Search for the cell housing the specified text and yield its [x, y] center coordinate. 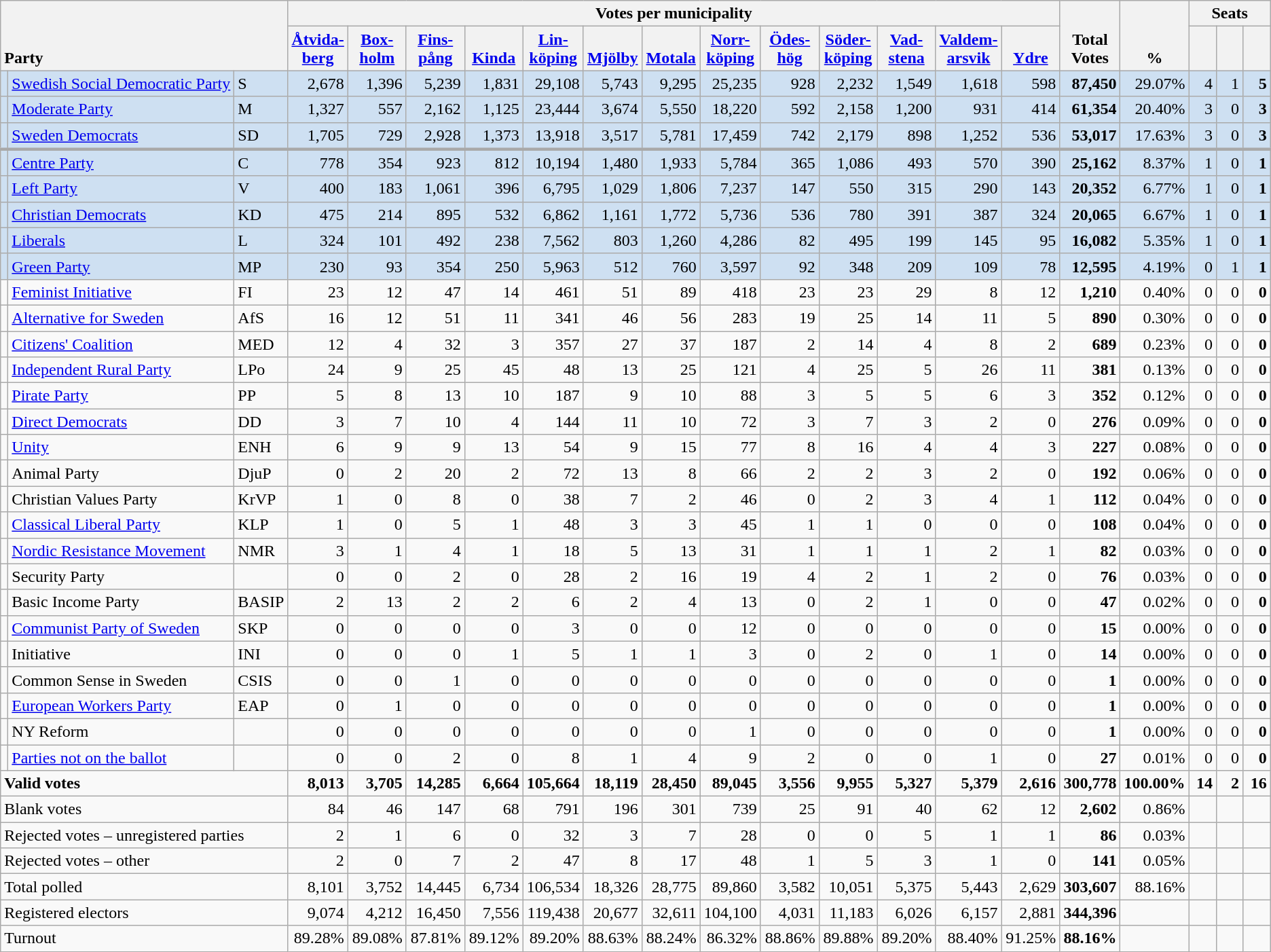
760 [671, 266]
28,775 [671, 887]
% [1154, 35]
5,375 [906, 887]
BASIP [261, 602]
Valid votes [144, 784]
26 [968, 370]
0.08% [1154, 447]
144 [553, 422]
Basic Income Party [121, 602]
121 [731, 370]
5,784 [731, 163]
C [261, 163]
Left Party [121, 189]
89.08% [377, 938]
7,556 [494, 913]
EAP [261, 706]
95 [1031, 240]
54 [553, 447]
381 [1090, 370]
3,674 [612, 109]
2,881 [1031, 913]
Green Party [121, 266]
1,772 [671, 215]
Christian Democrats [121, 215]
9,074 [318, 913]
493 [906, 163]
803 [612, 240]
512 [612, 266]
Mjölby [612, 49]
100.00% [1154, 784]
Lin- köping [553, 49]
17.63% [1154, 136]
119,438 [553, 913]
29,108 [553, 84]
290 [968, 189]
16,450 [435, 913]
8,101 [318, 887]
1,806 [671, 189]
475 [318, 215]
1,210 [1090, 292]
86.32% [731, 938]
Independent Rural Party [121, 370]
Söder- köping [848, 49]
Norr- köping [731, 49]
L [261, 240]
1,086 [848, 163]
101 [377, 240]
391 [906, 215]
Total polled [144, 887]
2,678 [318, 84]
Rejected votes – unregistered parties [144, 835]
1,260 [671, 240]
FI [261, 292]
227 [1090, 447]
24 [318, 370]
6,664 [494, 784]
NY Reform [121, 731]
1,061 [435, 189]
AfS [261, 318]
89,045 [731, 784]
6.67% [1154, 215]
84 [318, 809]
Parties not on the ballot [121, 757]
Party [144, 35]
Seats [1230, 14]
238 [494, 240]
1,252 [968, 136]
4,212 [377, 913]
17 [671, 861]
7,237 [731, 189]
76 [1090, 576]
0.12% [1154, 396]
Box- holm [377, 49]
532 [494, 215]
32,611 [671, 913]
93 [377, 266]
5,550 [671, 109]
2,179 [848, 136]
414 [1031, 109]
Initiative [121, 654]
145 [968, 240]
183 [377, 189]
2,158 [848, 109]
Animal Party [121, 473]
230 [318, 266]
928 [790, 84]
461 [553, 292]
1,705 [318, 136]
Rejected votes – other [144, 861]
Security Party [121, 576]
923 [435, 163]
Sweden Democrats [121, 136]
3,517 [612, 136]
89.28% [318, 938]
2,928 [435, 136]
Liberals [121, 240]
895 [435, 215]
791 [553, 809]
92 [790, 266]
365 [790, 163]
MED [261, 344]
Centre Party [121, 163]
8.37% [1154, 163]
192 [1090, 473]
1,200 [906, 109]
Ydre [1031, 49]
25,162 [1090, 163]
592 [790, 109]
NMR [261, 551]
66 [731, 473]
418 [731, 292]
68 [494, 809]
598 [1031, 84]
3,556 [790, 784]
PP [261, 396]
28,450 [671, 784]
5,379 [968, 784]
Valdem- arsvik [968, 49]
0.06% [1154, 473]
Feminist Initiative [121, 292]
5,743 [612, 84]
1,161 [612, 215]
357 [553, 344]
344,396 [1090, 913]
4.19% [1154, 266]
Unity [121, 447]
4,031 [790, 913]
88 [731, 396]
88.86% [790, 938]
62 [968, 809]
112 [1090, 499]
300,778 [1090, 784]
1,396 [377, 84]
5.35% [1154, 240]
V [261, 189]
S [261, 84]
0.13% [1154, 370]
18,326 [612, 887]
9,295 [671, 84]
3,752 [377, 887]
4,286 [731, 240]
CSIS [261, 680]
396 [494, 189]
20 [435, 473]
303,607 [1090, 887]
5,443 [968, 887]
778 [318, 163]
Swedish Social Democratic Party [121, 84]
SD [261, 136]
104,100 [731, 913]
25,235 [731, 84]
Åtvida- berg [318, 49]
88.40% [968, 938]
20,352 [1090, 189]
Direct Democrats [121, 422]
Communist Party of Sweden [121, 628]
812 [494, 163]
400 [318, 189]
352 [1090, 396]
0.09% [1154, 422]
570 [968, 163]
1,373 [494, 136]
DD [261, 422]
0.01% [1154, 757]
387 [968, 215]
M [261, 109]
Nordic Resistance Movement [121, 551]
9,955 [848, 784]
20,065 [1090, 215]
91.25% [1031, 938]
1,618 [968, 84]
88.63% [612, 938]
78 [1031, 266]
250 [494, 266]
MP [261, 266]
38 [553, 499]
550 [848, 189]
Ödes- hög [790, 49]
6,157 [968, 913]
16,082 [1090, 240]
12,595 [1090, 266]
23,444 [553, 109]
0.86% [1154, 809]
739 [731, 809]
Vad- stena [906, 49]
5,963 [553, 266]
29 [906, 292]
20.40% [1154, 109]
53,017 [1090, 136]
Christian Values Party [121, 499]
11,183 [848, 913]
1,327 [318, 109]
141 [1090, 861]
14,285 [435, 784]
315 [906, 189]
5,781 [671, 136]
209 [906, 266]
1,831 [494, 84]
5,327 [906, 784]
37 [671, 344]
10,194 [553, 163]
3,582 [790, 887]
2,232 [848, 84]
0.40% [1154, 292]
SKP [261, 628]
729 [377, 136]
89.12% [494, 938]
276 [1090, 422]
18 [553, 551]
689 [1090, 344]
13,918 [553, 136]
77 [731, 447]
17,459 [731, 136]
Fins- pång [435, 49]
87.81% [435, 938]
Turnout [144, 938]
European Workers Party [121, 706]
931 [968, 109]
557 [377, 109]
87,450 [1090, 84]
Motala [671, 49]
31 [731, 551]
5,239 [435, 84]
61,354 [1090, 109]
1,029 [612, 189]
Moderate Party [121, 109]
18,220 [731, 109]
Pirate Party [121, 396]
18,119 [612, 784]
0.30% [1154, 318]
2,616 [1031, 784]
INI [261, 654]
6,734 [494, 887]
6,862 [553, 215]
56 [671, 318]
Kinda [494, 49]
301 [671, 809]
283 [731, 318]
89.88% [848, 938]
3,597 [731, 266]
492 [435, 240]
199 [906, 240]
898 [906, 136]
348 [848, 266]
214 [377, 215]
106,534 [553, 887]
143 [1031, 189]
DjuP [261, 473]
0.02% [1154, 602]
105,664 [553, 784]
2,602 [1090, 809]
890 [1090, 318]
86 [1090, 835]
Alternative for Sweden [121, 318]
6.77% [1154, 189]
Classical Liberal Party [121, 525]
KrVP [261, 499]
780 [848, 215]
742 [790, 136]
196 [612, 809]
10,051 [848, 887]
KLP [261, 525]
1,549 [906, 84]
40 [906, 809]
29.07% [1154, 84]
2,629 [1031, 887]
109 [968, 266]
Citizens' Coalition [121, 344]
LPo [261, 370]
108 [1090, 525]
Blank votes [144, 809]
495 [848, 240]
89,860 [731, 887]
5,736 [731, 215]
88.24% [671, 938]
20,677 [612, 913]
3,705 [377, 784]
0.05% [1154, 861]
2,162 [435, 109]
KD [261, 215]
6,795 [553, 189]
341 [553, 318]
89 [671, 292]
14,445 [435, 887]
91 [848, 809]
8,013 [318, 784]
Registered electors [144, 913]
0.23% [1154, 344]
1,480 [612, 163]
390 [1031, 163]
1,933 [671, 163]
1,125 [494, 109]
7,562 [553, 240]
Common Sense in Sweden [121, 680]
6,026 [906, 913]
Votes per municipality [674, 14]
ENH [261, 447]
Total Votes [1090, 35]
